Scan for the cell matching the given text and deliver its (X, Y) coordinate at center. 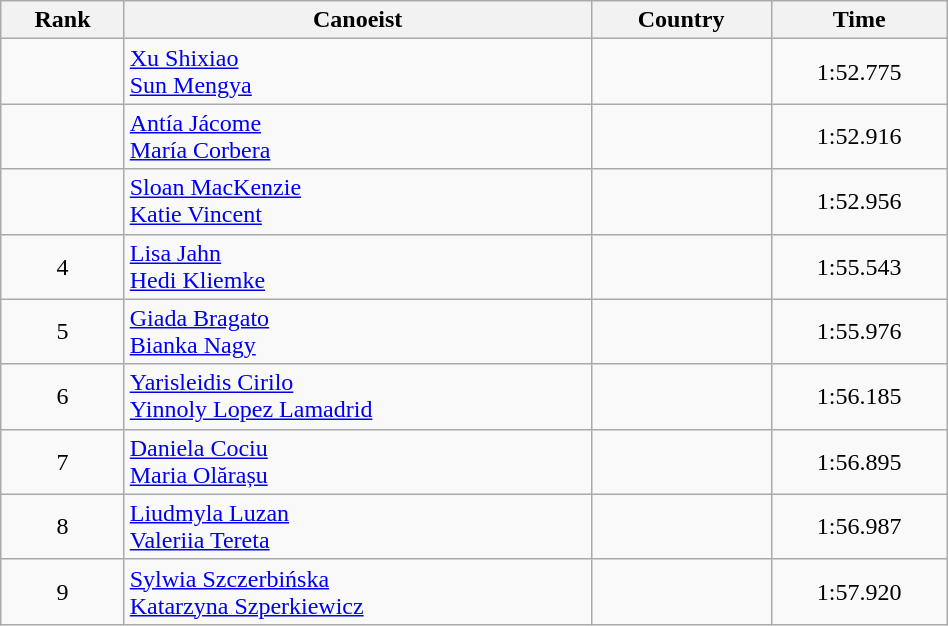
7 (62, 462)
Time (859, 20)
1:56.185 (859, 396)
8 (62, 526)
Xu ShixiaoSun Mengya (358, 72)
Liudmyla LuzanValeriia Tereta (358, 526)
Daniela CociuMaria Olărașu (358, 462)
Giada BragatoBianka Nagy (358, 332)
1:57.920 (859, 592)
Rank (62, 20)
1:52.916 (859, 136)
1:55.976 (859, 332)
1:56.987 (859, 526)
1:55.543 (859, 266)
1:52.775 (859, 72)
Sylwia SzczerbińskaKatarzyna Szperkiewicz (358, 592)
Lisa JahnHedi Kliemke (358, 266)
Antía JácomeMaría Corbera (358, 136)
9 (62, 592)
5 (62, 332)
1:56.895 (859, 462)
1:52.956 (859, 202)
4 (62, 266)
Canoeist (358, 20)
6 (62, 396)
Country (681, 20)
Yarisleidis CiriloYinnoly Lopez Lamadrid (358, 396)
Sloan MacKenzieKatie Vincent (358, 202)
